Locate the cell with the specified text and output its [x, y] center coordinate. 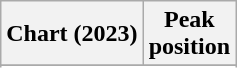
Chart (2023) [72, 34]
Peakposition [189, 34]
